Capture the cell that displays the provided text and extract its (x, y) central coordinate. 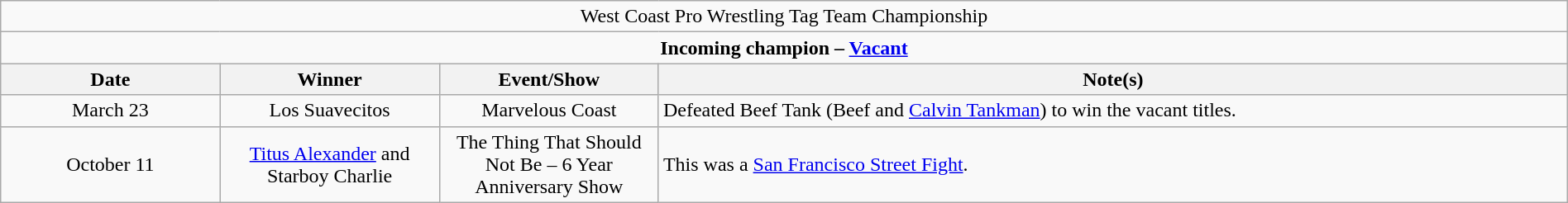
Date (111, 79)
Event/Show (549, 79)
This was a San Francisco Street Fight. (1113, 164)
Note(s) (1113, 79)
Incoming champion – Vacant (784, 48)
October 11 (111, 164)
Titus Alexander and Starboy Charlie (329, 164)
Los Suavecitos (329, 111)
West Coast Pro Wrestling Tag Team Championship (784, 17)
Winner (329, 79)
Marvelous Coast (549, 111)
Defeated Beef Tank (Beef and Calvin Tankman) to win the vacant titles. (1113, 111)
March 23 (111, 111)
The Thing That Should Not Be – 6 Year Anniversary Show (549, 164)
